Scan for the cell matching the given text and deliver its [X, Y] coordinate at center. 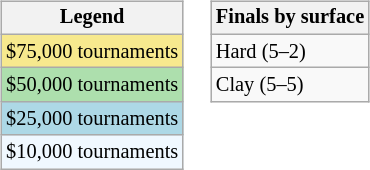
$75,000 tournaments [92, 51]
$25,000 tournaments [92, 119]
$10,000 tournaments [92, 152]
$50,000 tournaments [92, 85]
Finals by surface [290, 18]
Hard (5–2) [290, 51]
Legend [92, 18]
Clay (5–5) [290, 85]
